From the cell containing the given text, extract its center point as [x, y] coordinate. 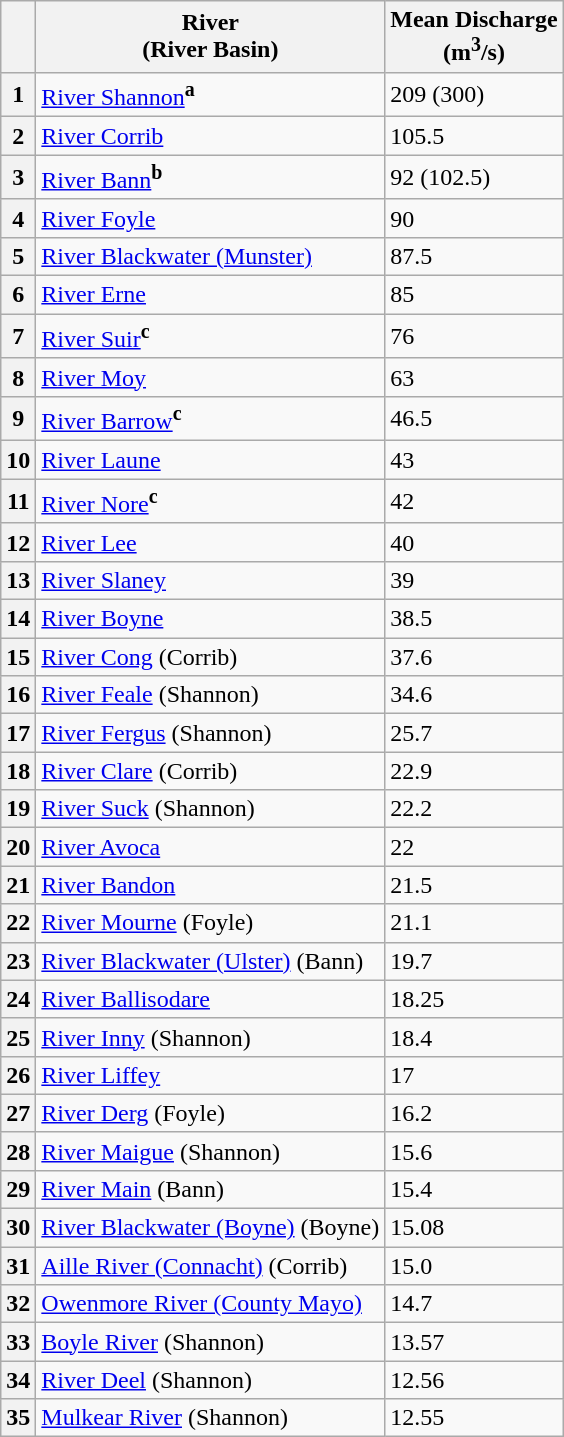
37.6 [474, 657]
25.7 [474, 733]
27 [18, 1113]
42 [474, 502]
20 [18, 847]
Mulkear River (Shannon) [210, 1418]
River Corrib [210, 136]
River Suirc [210, 336]
46.5 [474, 418]
15.6 [474, 1151]
12.55 [474, 1418]
13 [18, 581]
63 [474, 377]
7 [18, 336]
19.7 [474, 961]
River Shannona [210, 94]
21 [18, 885]
22.2 [474, 809]
River Mourne (Foyle) [210, 923]
12 [18, 542]
River Fergus (Shannon) [210, 733]
34.6 [474, 695]
14 [18, 619]
23 [18, 961]
76 [474, 336]
16 [18, 695]
River Boyne [210, 619]
19 [18, 809]
River Deel (Shannon) [210, 1380]
Mean Discharge(m3/s) [474, 37]
15.08 [474, 1228]
River Avoca [210, 847]
18.25 [474, 999]
21.5 [474, 885]
2 [18, 136]
6 [18, 295]
River Clare (Corrib) [210, 771]
25 [18, 1037]
River Maigue (Shannon) [210, 1151]
21.1 [474, 923]
Aille River (Connacht) (Corrib) [210, 1266]
13.57 [474, 1342]
209 (300) [474, 94]
River(River Basin) [210, 37]
38.5 [474, 619]
85 [474, 295]
River Foyle [210, 218]
18 [18, 771]
43 [474, 460]
River Barrowc [210, 418]
14.7 [474, 1304]
River Main (Bann) [210, 1190]
River Norec [210, 502]
9 [18, 418]
3 [18, 178]
River Blackwater (Munster) [210, 257]
29 [18, 1190]
River Derg (Foyle) [210, 1113]
105.5 [474, 136]
32 [18, 1304]
28 [18, 1151]
11 [18, 502]
34 [18, 1380]
River Blackwater (Ulster) (Bann) [210, 961]
90 [474, 218]
River Feale (Shannon) [210, 695]
River Suck (Shannon) [210, 809]
40 [474, 542]
4 [18, 218]
River Bandon [210, 885]
30 [18, 1228]
87.5 [474, 257]
Boyle River (Shannon) [210, 1342]
33 [18, 1342]
15.0 [474, 1266]
8 [18, 377]
16.2 [474, 1113]
39 [474, 581]
24 [18, 999]
River Ballisodare [210, 999]
15 [18, 657]
26 [18, 1075]
10 [18, 460]
River Erne [210, 295]
35 [18, 1418]
River Bannb [210, 178]
12.56 [474, 1380]
Owenmore River (County Mayo) [210, 1304]
River Lee [210, 542]
River Laune [210, 460]
River Blackwater (Boyne) (Boyne) [210, 1228]
5 [18, 257]
18.4 [474, 1037]
15.4 [474, 1190]
22.9 [474, 771]
River Slaney [210, 581]
1 [18, 94]
92 (102.5) [474, 178]
River Inny (Shannon) [210, 1037]
River Cong (Corrib) [210, 657]
River Liffey [210, 1075]
River Moy [210, 377]
31 [18, 1266]
